Detect which cell encompasses the target text, then output its [x, y] center coordinate. 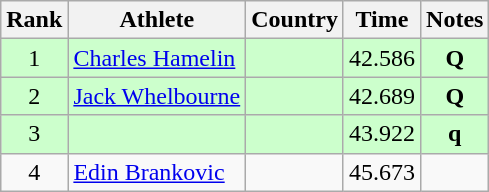
Athlete [157, 20]
45.673 [382, 172]
Charles Hamelin [157, 58]
42.689 [382, 96]
1 [34, 58]
Notes [455, 20]
Rank [34, 20]
Edin Brankovic [157, 172]
43.922 [382, 134]
2 [34, 96]
3 [34, 134]
Jack Whelbourne [157, 96]
42.586 [382, 58]
Country [295, 20]
4 [34, 172]
Time [382, 20]
q [455, 134]
